Determine the (x, y) coordinate at the center of the cell enclosing the given text.  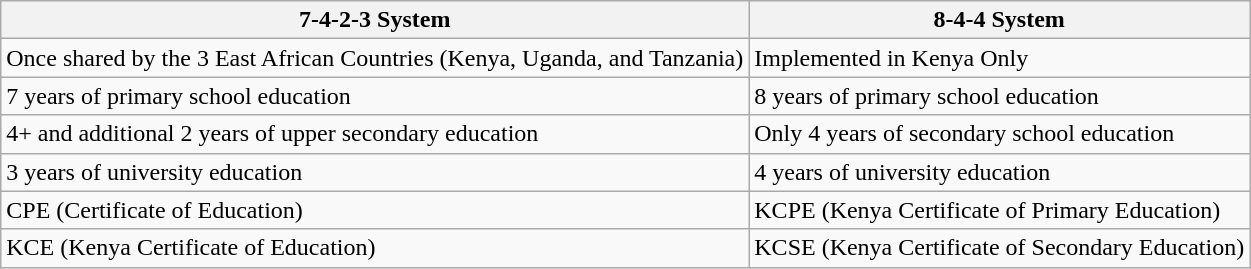
8-4-4 System (1000, 20)
KCE (Kenya Certificate of Education) (375, 248)
4+ and additional 2 years of upper secondary education (375, 134)
KCPE (Kenya Certificate of Primary Education) (1000, 210)
3 years of university education (375, 172)
CPE (Certificate of Education) (375, 210)
8 years of primary school education (1000, 96)
7 years of primary school education (375, 96)
7-4-2-3 System (375, 20)
Only 4 years of secondary school education (1000, 134)
Implemented in Kenya Only (1000, 58)
KCSE (Kenya Certificate of Secondary Education) (1000, 248)
Once shared by the 3 East African Countries (Kenya, Uganda, and Tanzania) (375, 58)
4 years of university education (1000, 172)
